Locate the cell with the specified text and output its (X, Y) center coordinate. 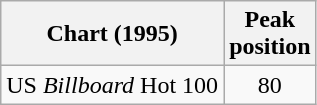
US Billboard Hot 100 (112, 85)
Peakposition (270, 34)
80 (270, 85)
Chart (1995) (112, 34)
